Provide the (X, Y) coordinate of the cell's center where the given text is located.  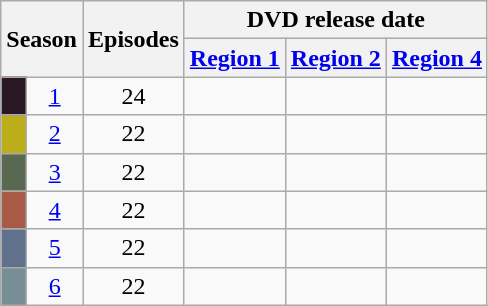
5 (55, 248)
6 (55, 286)
1 (55, 96)
Region 1 (234, 58)
Season (42, 39)
4 (55, 210)
2 (55, 134)
Region 2 (336, 58)
3 (55, 172)
Region 4 (436, 58)
24 (133, 96)
DVD release date (336, 20)
Episodes (133, 39)
